Search for the cell housing the specified text and yield its (x, y) center coordinate. 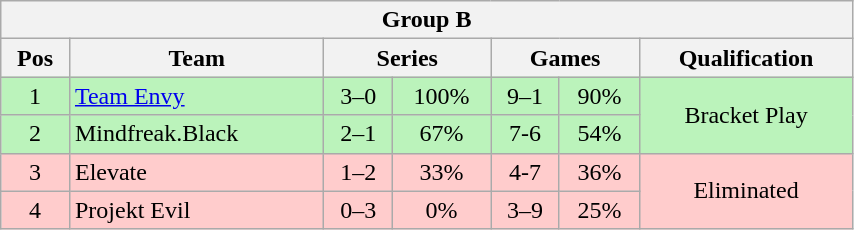
100% (442, 96)
4-7 (526, 172)
Games (566, 58)
25% (599, 210)
0–3 (358, 210)
Projekt Evil (196, 210)
54% (599, 134)
90% (599, 96)
36% (599, 172)
0% (442, 210)
Mindfreak.Black (196, 134)
Pos (36, 58)
2–1 (358, 134)
Bracket Play (746, 115)
7-6 (526, 134)
3 (36, 172)
Series (408, 58)
Qualification (746, 58)
1 (36, 96)
1–2 (358, 172)
4 (36, 210)
Elevate (196, 172)
67% (442, 134)
33% (442, 172)
Team Envy (196, 96)
Team (196, 58)
2 (36, 134)
3–9 (526, 210)
Group B (427, 20)
Eliminated (746, 191)
3–0 (358, 96)
9–1 (526, 96)
